Find where the given text appears and provide that cell's center as [x, y] coordinate. 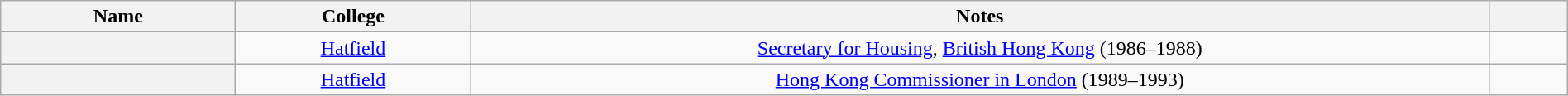
Notes [979, 17]
Secretary for Housing, British Hong Kong (1986–1988) [979, 48]
Name [118, 17]
Hong Kong Commissioner in London (1989–1993) [979, 79]
College [353, 17]
